Determine the [X, Y] coordinate at the center of the cell enclosing the given text.  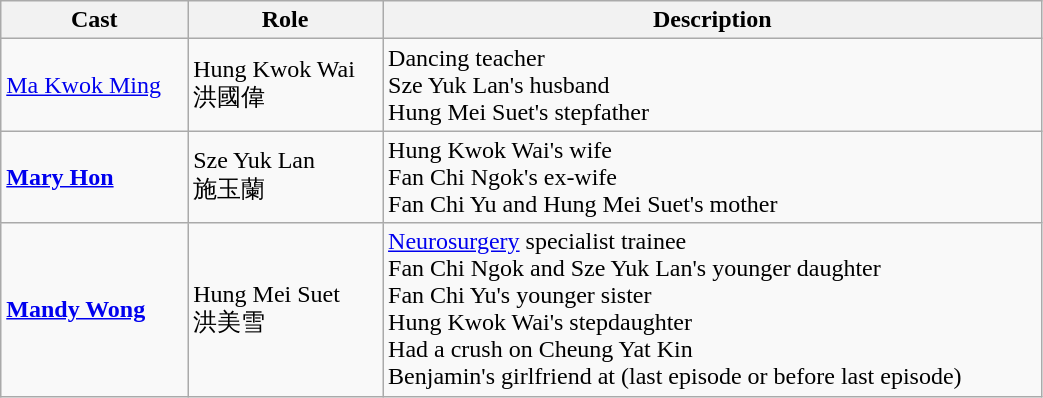
Dancing teacherSze Yuk Lan's husbandHung Mei Suet's stepfather [713, 85]
Mandy Wong [94, 310]
Sze Yuk Lan施玉蘭 [286, 177]
Role [286, 20]
Mary Hon [94, 177]
Description [713, 20]
Hung Kwok Wai洪國偉 [286, 85]
Cast [94, 20]
Ma Kwok Ming [94, 85]
Hung Kwok Wai's wifeFan Chi Ngok's ex-wifeFan Chi Yu and Hung Mei Suet's mother [713, 177]
Hung Mei Suet洪美雪 [286, 310]
